For the text-containing cell, return its midpoint in (x, y) coordinate format. 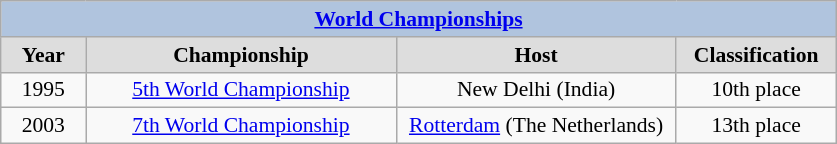
New Delhi (India) (536, 90)
13th place (756, 126)
5th World Championship (241, 90)
10th place (756, 90)
7th World Championship (241, 126)
1995 (44, 90)
Classification (756, 55)
Year (44, 55)
Championship (241, 55)
2003 (44, 126)
Host (536, 55)
Rotterdam (The Netherlands) (536, 126)
World Championships (419, 19)
